Find where the given text appears and provide that cell's center as (x, y) coordinate. 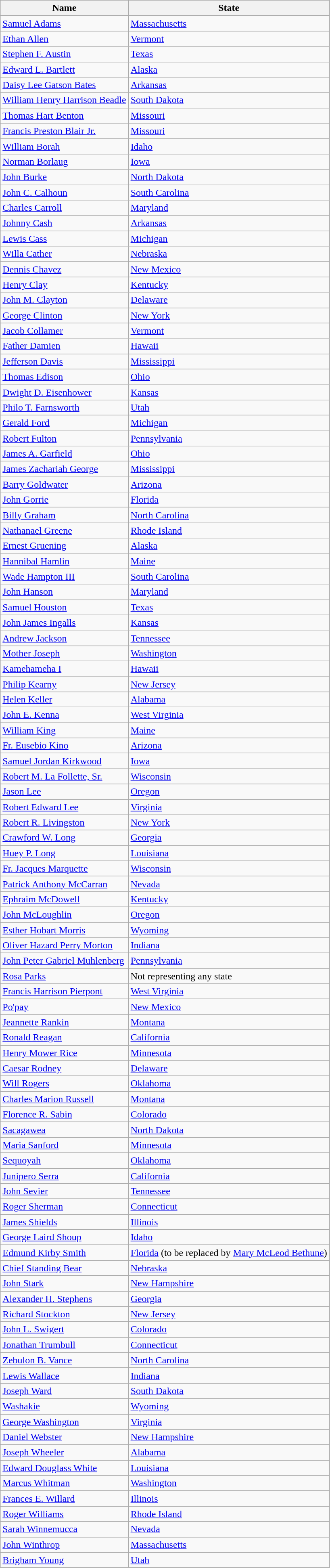
Junipero Serra (65, 1176)
Jonathan Trumbull (65, 1345)
Johnny Cash (65, 223)
Richard Stockton (65, 1314)
Robert M. La Follette, Sr. (65, 776)
John Gorrie (65, 500)
Charles Marion Russell (65, 1099)
Rosa Parks (65, 976)
Philo T. Farnsworth (65, 407)
Caesar Rodney (65, 1068)
Alexander H. Stephens (65, 1299)
Washakie (65, 1406)
Daisy Lee Gatson Bates (65, 85)
Father Damien (65, 346)
James A. Garfield (65, 454)
Florence R. Sabin (65, 1114)
George Laird Shoup (65, 1237)
Sacagawea (65, 1130)
John L. Swigert (65, 1329)
Huey P. Long (65, 853)
Florida (229, 500)
Samuel Adams (65, 23)
Marcus Whitman (65, 1483)
John E. Kenna (65, 715)
Robert R. Livingston (65, 822)
Ethan Allen (65, 39)
William Borah (65, 146)
Jason Lee (65, 792)
Lewis Cass (65, 239)
Andrew Jackson (65, 638)
Daniel Webster (65, 1437)
John Peter Gabriel Muhlenberg (65, 961)
Jefferson Davis (65, 361)
Thomas Edison (65, 377)
John Winthrop (65, 1545)
Thomas Hart Benton (65, 115)
Florida (to be replaced by Mary McLeod Bethune) (229, 1253)
Crawford W. Long (65, 838)
John Hanson (65, 592)
Patrick Anthony McCarran (65, 884)
Charles Carroll (65, 208)
Barry Goldwater (65, 484)
James Zachariah George (65, 469)
George Clinton (65, 315)
Will Rogers (65, 1084)
Dwight D. Eisenhower (65, 392)
Roger Sherman (65, 1207)
Edward Douglass White (65, 1468)
Kamehameha I (65, 669)
John McLoughlin (65, 914)
Henry Clay (65, 285)
Robert Fulton (65, 438)
Edward L. Bartlett (65, 69)
Stephen F. Austin (65, 54)
Mother Joseph (65, 653)
Philip Kearny (65, 684)
Edmund Kirby Smith (65, 1253)
State (229, 8)
George Washington (65, 1421)
Wade Hampton III (65, 576)
Fr. Jacques Marquette (65, 868)
Robert Edward Lee (65, 807)
Name (65, 8)
Henry Mower Rice (65, 1053)
Billy Graham (65, 515)
Po'pay (65, 1007)
John M. Clayton (65, 300)
Sequoyah (65, 1160)
Hannibal Hamlin (65, 561)
Samuel Houston (65, 607)
Esther Hobart Morris (65, 930)
Ronald Reagan (65, 1038)
Oliver Hazard Perry Morton (65, 945)
Brigham Young (65, 1560)
Joseph Ward (65, 1391)
William Henry Harrison Beadle (65, 100)
Nathanael Greene (65, 530)
Francis Harrison Pierpont (65, 992)
Roger Williams (65, 1514)
Gerald Ford (65, 423)
Dennis Chavez (65, 269)
James Shields (65, 1222)
Not representing any state (229, 976)
Lewis Wallace (65, 1375)
John Sevier (65, 1191)
Samuel Jordan Kirkwood (65, 761)
John Burke (65, 177)
John C. Calhoun (65, 193)
John James Ingalls (65, 623)
Frances E. Willard (65, 1499)
Ephraim McDowell (65, 899)
Jacob Collamer (65, 331)
Jeannette Rankin (65, 1022)
Zebulon B. Vance (65, 1360)
Fr. Eusebio Kino (65, 746)
Sarah Winnemucca (65, 1529)
John Stark (65, 1283)
Chief Standing Bear (65, 1268)
Willa Cather (65, 254)
Helen Keller (65, 700)
Norman Borlaug (65, 161)
Francis Preston Blair Jr. (65, 131)
Ernest Gruening (65, 546)
Maria Sanford (65, 1145)
William King (65, 730)
Joseph Wheeler (65, 1453)
